Return [x, y] of the center of cell containing provided text 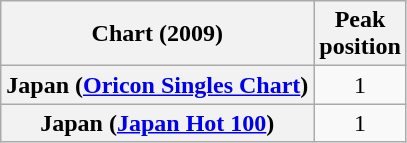
Peak position [360, 34]
Chart (2009) [158, 34]
Japan (Oricon Singles Chart) [158, 85]
Japan (Japan Hot 100) [158, 123]
